Extract the (x, y) coordinate from the center of the cell holding the provided text.  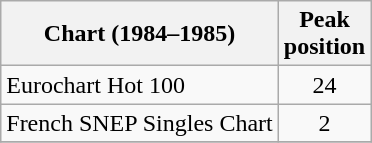
Peakposition (324, 34)
24 (324, 85)
Eurochart Hot 100 (140, 85)
2 (324, 123)
French SNEP Singles Chart (140, 123)
Chart (1984–1985) (140, 34)
